Find where the given text appears and provide that cell's center as (x, y) coordinate. 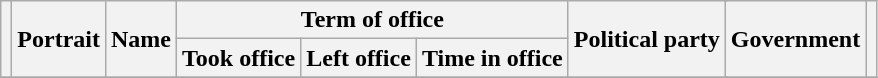
Name (140, 39)
Political party (646, 39)
Left office (359, 58)
Term of office (373, 20)
Portrait (59, 39)
Government (795, 39)
Time in office (492, 58)
Took office (239, 58)
